Output the (X, Y) coordinate of the center of the cell containing the given text.  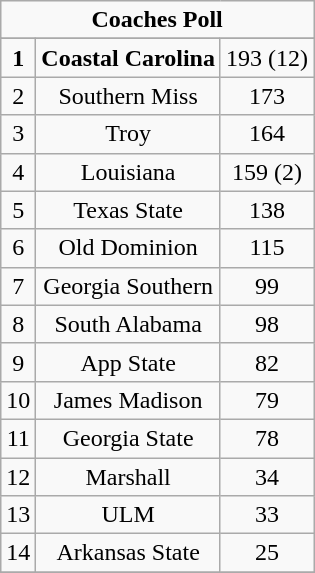
98 (266, 324)
6 (18, 248)
1 (18, 58)
2 (18, 96)
9 (18, 362)
Marshall (128, 477)
115 (266, 248)
99 (266, 286)
34 (266, 477)
App State (128, 362)
12 (18, 477)
193 (12) (266, 58)
7 (18, 286)
13 (18, 515)
5 (18, 210)
4 (18, 172)
164 (266, 134)
3 (18, 134)
South Alabama (128, 324)
25 (266, 553)
Southern Miss (128, 96)
ULM (128, 515)
Coastal Carolina (128, 58)
159 (2) (266, 172)
Texas State (128, 210)
Georgia State (128, 438)
Old Dominion (128, 248)
10 (18, 400)
Coaches Poll (158, 20)
Arkansas State (128, 553)
79 (266, 400)
14 (18, 553)
138 (266, 210)
Louisiana (128, 172)
78 (266, 438)
Georgia Southern (128, 286)
8 (18, 324)
11 (18, 438)
33 (266, 515)
Troy (128, 134)
173 (266, 96)
James Madison (128, 400)
82 (266, 362)
